For the text-containing cell, return its midpoint in (X, Y) coordinate format. 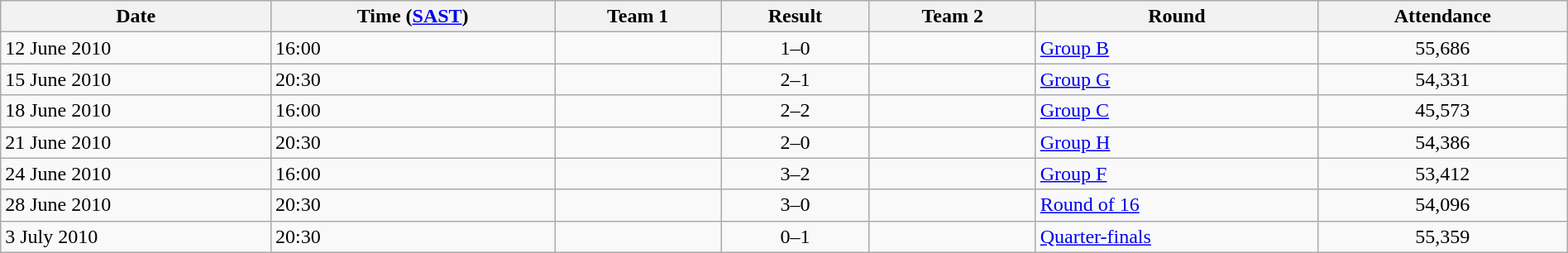
3–0 (796, 205)
1–0 (796, 48)
54,386 (1442, 142)
Group C (1176, 111)
Round of 16 (1176, 205)
15 June 2010 (136, 79)
53,412 (1442, 174)
2–2 (796, 111)
Team 1 (638, 17)
18 June 2010 (136, 111)
Time (SAST) (414, 17)
Round (1176, 17)
3–2 (796, 174)
45,573 (1442, 111)
Quarter-finals (1176, 236)
55,686 (1442, 48)
28 June 2010 (136, 205)
12 June 2010 (136, 48)
Date (136, 17)
Group F (1176, 174)
Result (796, 17)
21 June 2010 (136, 142)
55,359 (1442, 236)
2–1 (796, 79)
Group G (1176, 79)
54,096 (1442, 205)
Group B (1176, 48)
2–0 (796, 142)
Group H (1176, 142)
0–1 (796, 236)
3 July 2010 (136, 236)
54,331 (1442, 79)
24 June 2010 (136, 174)
Team 2 (953, 17)
Attendance (1442, 17)
